Detect which cell encompasses the target text, then output its (X, Y) center coordinate. 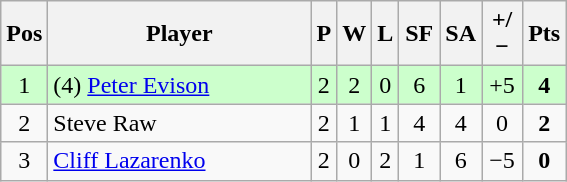
+5 (502, 85)
Cliff Lazarenko (180, 161)
P (324, 34)
Steve Raw (180, 123)
(4) Peter Evison (180, 85)
SF (420, 34)
3 (24, 161)
−5 (502, 161)
SA (461, 34)
W (354, 34)
Pts (544, 34)
Player (180, 34)
Pos (24, 34)
L (386, 34)
+/− (502, 34)
